Scan for the cell matching the given text and deliver its (X, Y) coordinate at center. 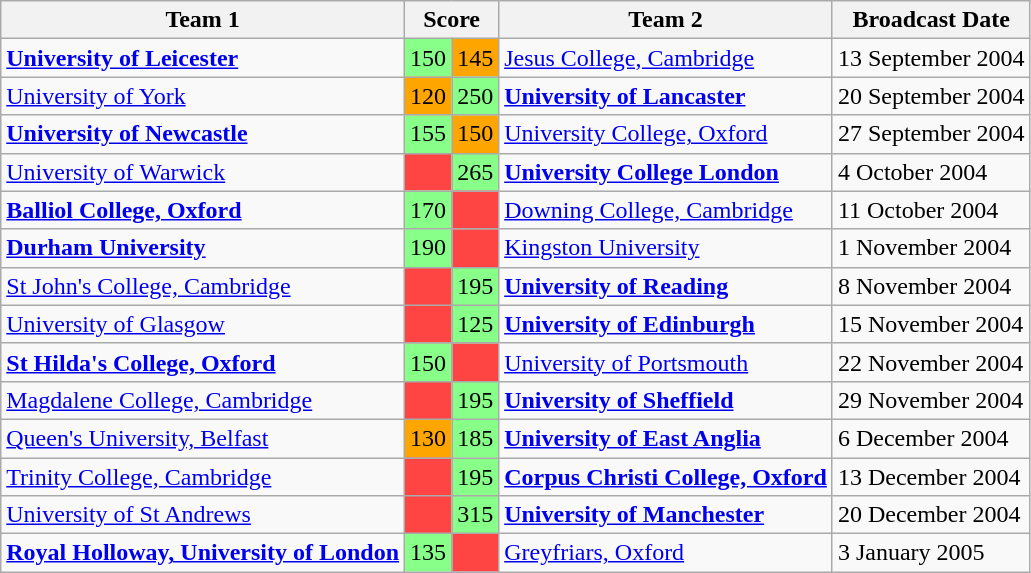
8 November 2004 (931, 286)
130 (428, 438)
4 October 2004 (931, 172)
University of Manchester (666, 515)
Royal Holloway, University of London (203, 553)
University College London (666, 172)
Jesus College, Cambridge (666, 58)
185 (476, 438)
20 September 2004 (931, 96)
20 December 2004 (931, 515)
Trinity College, Cambridge (203, 477)
University of Sheffield (666, 400)
315 (476, 515)
13 September 2004 (931, 58)
University of Newcastle (203, 134)
3 January 2005 (931, 553)
Downing College, Cambridge (666, 210)
Balliol College, Oxford (203, 210)
Team 1 (203, 20)
135 (428, 553)
1 November 2004 (931, 248)
250 (476, 96)
15 November 2004 (931, 324)
University of St Andrews (203, 515)
University of Warwick (203, 172)
Score (452, 20)
265 (476, 172)
11 October 2004 (931, 210)
University of East Anglia (666, 438)
St John's College, Cambridge (203, 286)
St Hilda's College, Oxford (203, 362)
Durham University (203, 248)
29 November 2004 (931, 400)
Queen's University, Belfast (203, 438)
Kingston University (666, 248)
27 September 2004 (931, 134)
Team 2 (666, 20)
145 (476, 58)
120 (428, 96)
University of Lancaster (666, 96)
155 (428, 134)
6 December 2004 (931, 438)
University College, Oxford (666, 134)
University of Edinburgh (666, 324)
190 (428, 248)
University of Portsmouth (666, 362)
Corpus Christi College, Oxford (666, 477)
University of Reading (666, 286)
University of Leicester (203, 58)
University of York (203, 96)
Magdalene College, Cambridge (203, 400)
22 November 2004 (931, 362)
Broadcast Date (931, 20)
Greyfriars, Oxford (666, 553)
125 (476, 324)
13 December 2004 (931, 477)
University of Glasgow (203, 324)
170 (428, 210)
